Provide the [X, Y] coordinate of the cell's center where the given text is located.  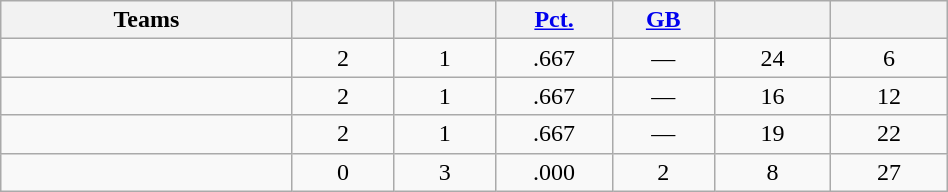
.000 [554, 172]
Pct. [554, 20]
8 [772, 172]
22 [890, 134]
24 [772, 58]
0 [343, 172]
19 [772, 134]
GB [663, 20]
16 [772, 96]
Teams [146, 20]
3 [445, 172]
6 [890, 58]
27 [890, 172]
12 [890, 96]
